Locate the cell with the specified text and output its (x, y) center coordinate. 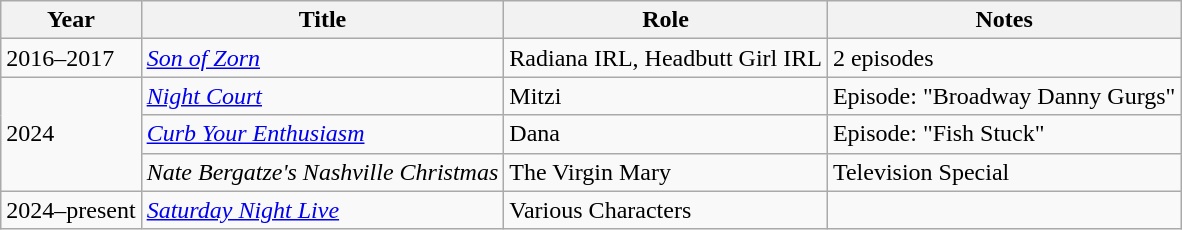
2016–2017 (71, 58)
Radiana IRL, Headbutt Girl IRL (666, 58)
The Virgin Mary (666, 172)
Title (322, 20)
Television Special (1004, 172)
Nate Bergatze's Nashville Christmas (322, 172)
Year (71, 20)
Notes (1004, 20)
Dana (666, 134)
Various Characters (666, 210)
Mitzi (666, 96)
Saturday Night Live (322, 210)
Curb Your Enthusiasm (322, 134)
Episode: "Fish Stuck" (1004, 134)
Night Court (322, 96)
2 episodes (1004, 58)
Son of Zorn (322, 58)
Episode: "Broadway Danny Gurgs" (1004, 96)
2024 (71, 134)
2024–present (71, 210)
Role (666, 20)
